From the cell containing the given text, extract its center point as [X, Y] coordinate. 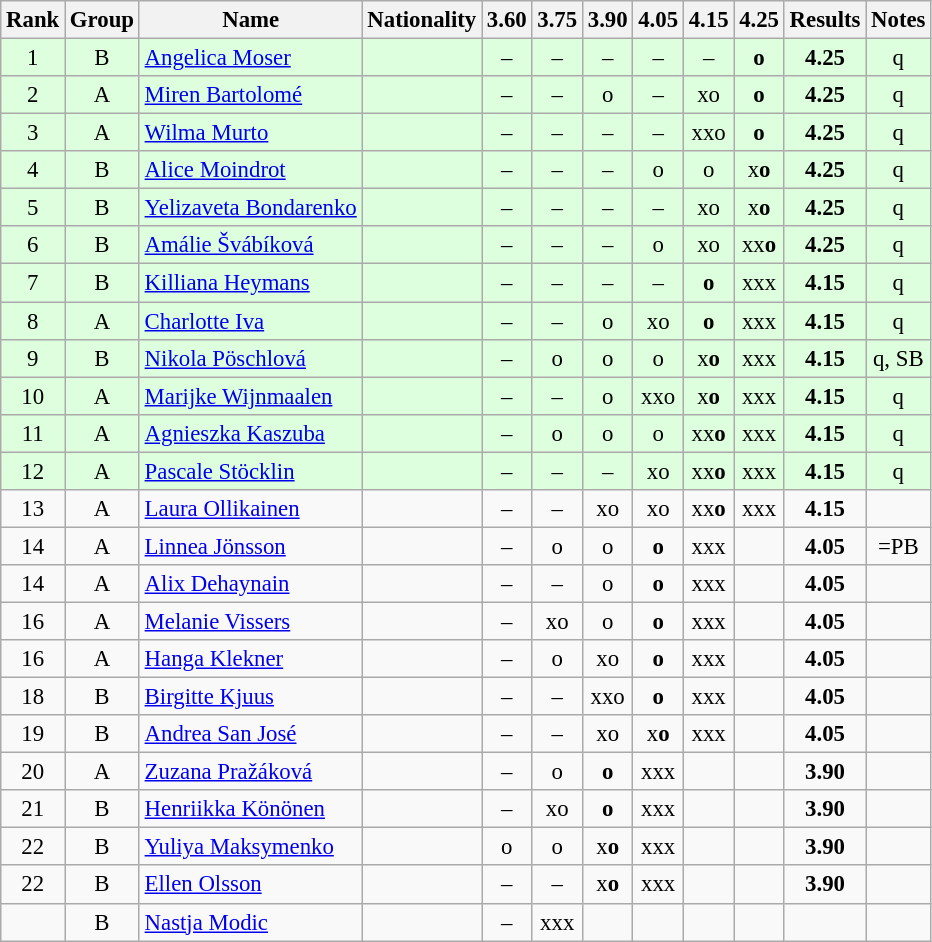
=PB [898, 546]
7 [33, 283]
Pascale Stöcklin [250, 471]
Nastja Modic [250, 922]
5 [33, 208]
Yuliya Maksymenko [250, 847]
21 [33, 809]
13 [33, 509]
Agnieszka Kaszuba [250, 433]
Amálie Švábíková [250, 245]
10 [33, 396]
9 [33, 358]
Miren Bartolomé [250, 95]
Wilma Murto [250, 133]
11 [33, 433]
Melanie Vissers [250, 621]
Notes [898, 20]
Marijke Wijnmaalen [250, 396]
3 [33, 133]
1 [33, 58]
Laura Ollikainen [250, 509]
8 [33, 321]
12 [33, 471]
Results [824, 20]
Hanga Klekner [250, 659]
20 [33, 772]
Angelica Moser [250, 58]
2 [33, 95]
Zuzana Pražáková [250, 772]
Group [102, 20]
Alix Dehaynain [250, 584]
3.75 [557, 20]
Nikola Pöschlová [250, 358]
3.60 [507, 20]
Andrea San José [250, 734]
q, SB [898, 358]
Alice Moindrot [250, 170]
Name [250, 20]
Charlotte Iva [250, 321]
Birgitte Kjuus [250, 697]
4 [33, 170]
Linnea Jönsson [250, 546]
Killiana Heymans [250, 283]
Henriikka Könönen [250, 809]
Nationality [422, 20]
19 [33, 734]
Rank [33, 20]
18 [33, 697]
Ellen Olsson [250, 885]
Yelizaveta Bondarenko [250, 208]
6 [33, 245]
